Find where the given text appears and provide that cell's center as [x, y] coordinate. 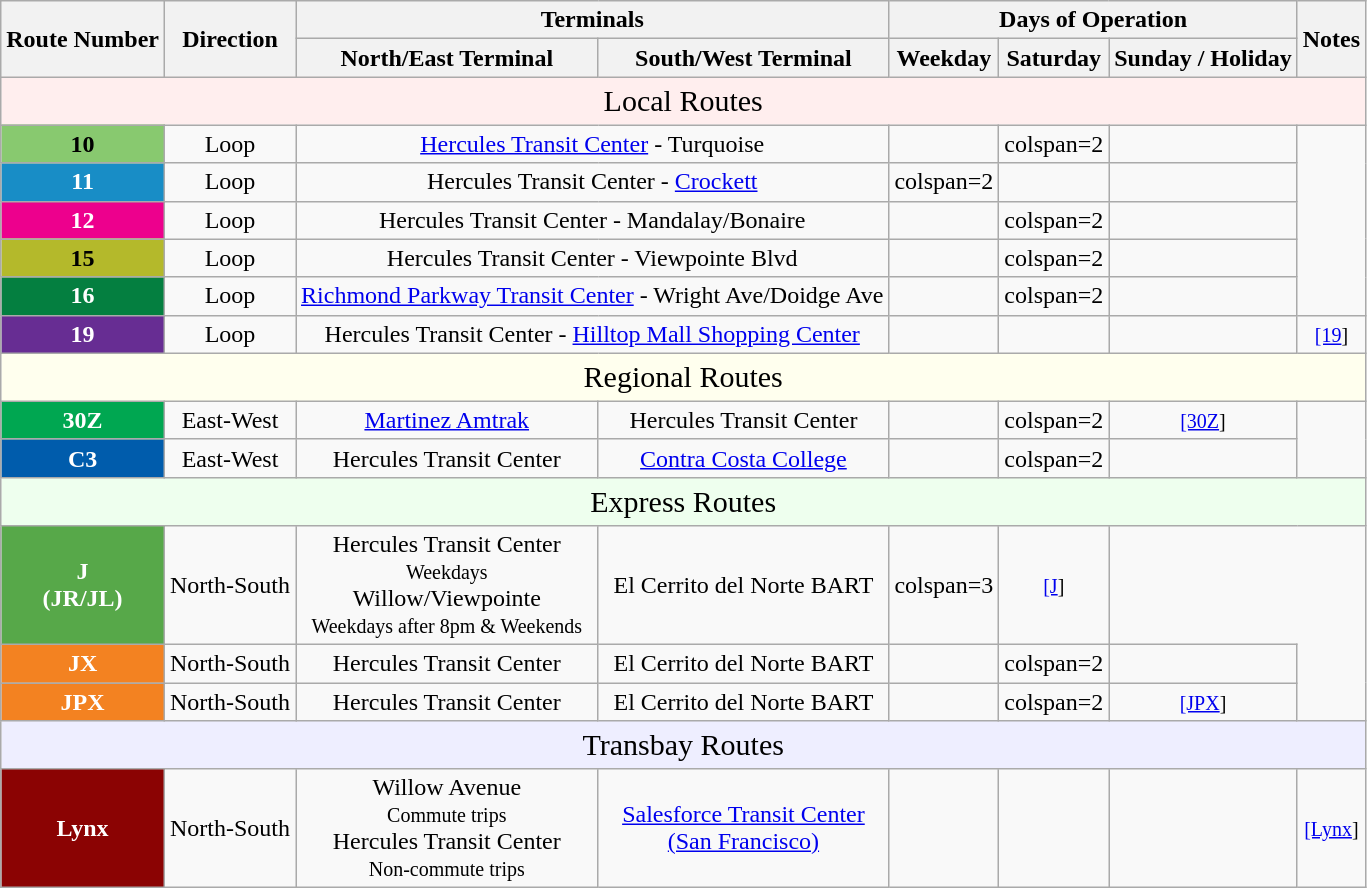
Contra Costa College [744, 458]
Hercules Transit Center - Crockett [592, 182]
Notes [1331, 39]
J (JR/JL) [83, 584]
11 [83, 182]
JX [83, 663]
C3 [83, 458]
[J] [1054, 584]
19 [83, 334]
[19] [1331, 334]
[30Z] [1203, 420]
Hercules Transit Center - Hilltop Mall Shopping Center [592, 334]
Saturday [1054, 58]
Lynx [83, 828]
Martinez Amtrak [447, 420]
Willow AvenueCommute tripsHercules Transit CenterNon-commute trips [447, 828]
Transbay Routes [684, 745]
[JPX] [1203, 701]
Terminals [592, 20]
JPX [83, 701]
Local Routes [684, 101]
North/East Terminal [447, 58]
South/West Terminal [744, 58]
16 [83, 296]
Hercules Transit CenterWeekdays Willow/Viewpointe Weekdays after 8pm & Weekends [447, 584]
15 [83, 258]
Express Routes [684, 501]
Sunday / Holiday [1203, 58]
Direction [230, 39]
[Lynx] [1331, 828]
Richmond Parkway Transit Center - Wright Ave/Doidge Ave [592, 296]
Hercules Transit Center - Viewpointe Blvd [592, 258]
colspan=3 [944, 584]
Regional Routes [684, 377]
Weekday [944, 58]
10 [83, 144]
Days of Operation [1093, 20]
12 [83, 220]
Hercules Transit Center - Mandalay/Bonaire [592, 220]
Hercules Transit Center - Turquoise [592, 144]
Salesforce Transit Center(San Francisco) [744, 828]
30Z [83, 420]
Route Number [83, 39]
